Provide the (X, Y) coordinate of the cell's center where the given text is located.  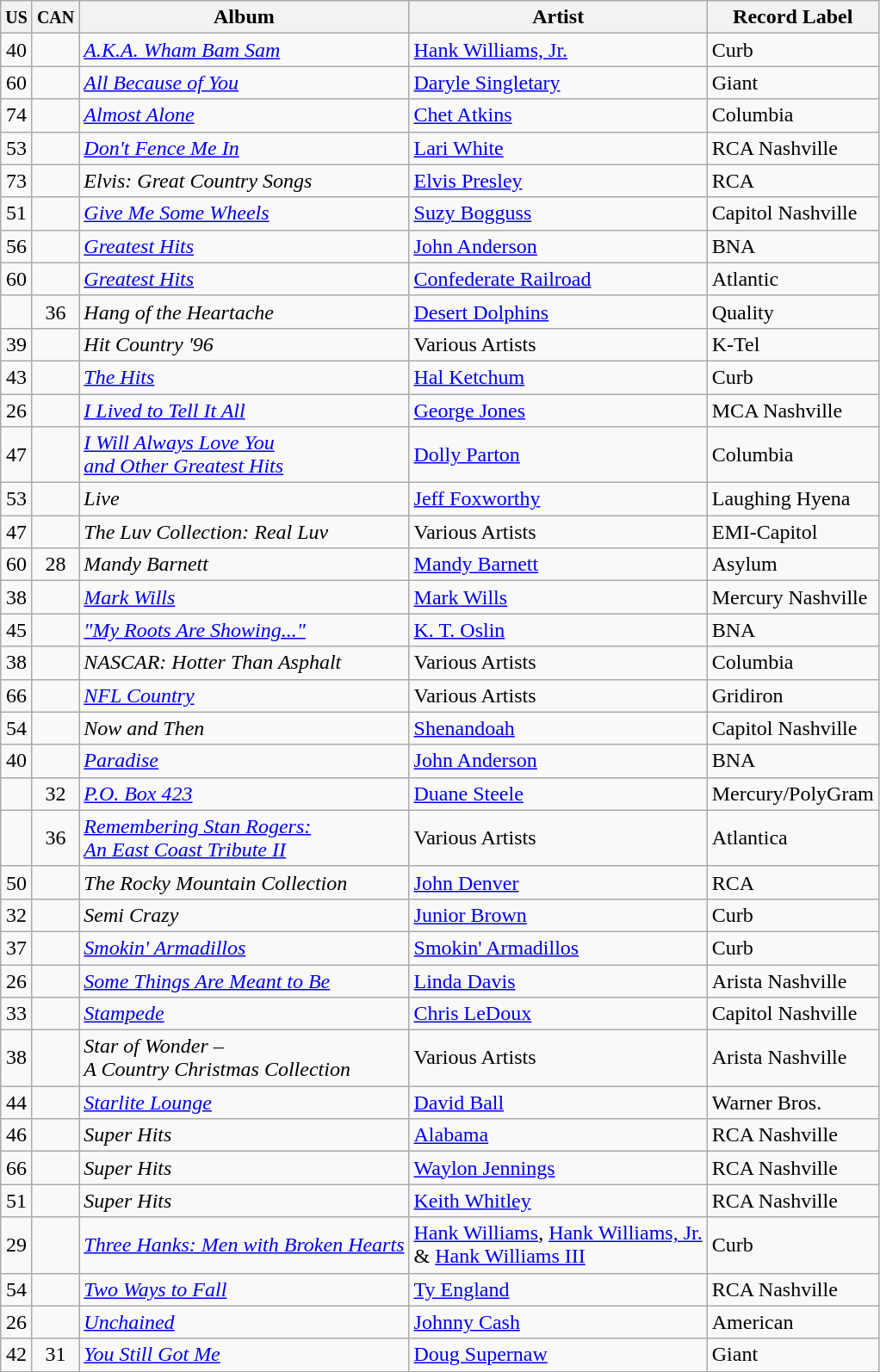
Record Label (792, 17)
CAN (55, 17)
Elvis Presley (558, 181)
43 (17, 377)
39 (17, 344)
Album (245, 17)
Asylum (792, 565)
Hank Williams, Hank Williams, Jr.& Hank Williams III (558, 1245)
All Because of You (245, 83)
US (17, 17)
Laughing Hyena (792, 499)
28 (55, 565)
Remembering Stan Rogers:An East Coast Tribute II (245, 838)
David Ball (558, 1103)
NFL Country (245, 695)
The Luv Collection: Real Luv (245, 532)
You Still Got Me (245, 1355)
Warner Bros. (792, 1103)
45 (17, 630)
Waylon Jennings (558, 1168)
31 (55, 1355)
Unchained (245, 1322)
Elvis: Great Country Songs (245, 181)
Some Things Are Meant to Be (245, 980)
A.K.A. Wham Bam Sam (245, 50)
Don't Fence Me In (245, 148)
42 (17, 1355)
Semi Crazy (245, 915)
Ty England (558, 1289)
"My Roots Are Showing..." (245, 630)
Johnny Cash (558, 1322)
37 (17, 948)
MCA Nashville (792, 411)
George Jones (558, 411)
Chet Atkins (558, 115)
Hal Ketchum (558, 377)
Atlantica (792, 838)
Stampede (245, 1014)
Artist (558, 17)
Keith Whitley (558, 1201)
Alabama (558, 1135)
Daryle Singletary (558, 83)
Duane Steele (558, 794)
EMI-Capitol (792, 532)
NASCAR: Hotter Than Asphalt (245, 663)
Two Ways to Fall (245, 1289)
Shenandoah (558, 728)
Jeff Foxworthy (558, 499)
P.O. Box 423 (245, 794)
Starlite Lounge (245, 1103)
The Hits (245, 377)
Star of Wonder –A Country Christmas Collection (245, 1059)
Gridiron (792, 695)
50 (17, 882)
Confederate Railroad (558, 279)
I Will Always Love Youand Other Greatest Hits (245, 454)
The Rocky Mountain Collection (245, 882)
Suzy Bogguss (558, 213)
Live (245, 499)
73 (17, 181)
29 (17, 1245)
Paradise (245, 761)
Hit Country '96 (245, 344)
American (792, 1322)
56 (17, 246)
33 (17, 1014)
44 (17, 1103)
Dolly Parton (558, 454)
Hank Williams, Jr. (558, 50)
46 (17, 1135)
Linda Davis (558, 980)
Mercury/PolyGram (792, 794)
Chris LeDoux (558, 1014)
Quality (792, 312)
K-Tel (792, 344)
John Denver (558, 882)
I Lived to Tell It All (245, 411)
Three Hanks: Men with Broken Hearts (245, 1245)
Now and Then (245, 728)
K. T. Oslin (558, 630)
Mercury Nashville (792, 597)
Lari White (558, 148)
74 (17, 115)
Atlantic (792, 279)
Hang of the Heartache (245, 312)
Doug Supernaw (558, 1355)
Junior Brown (558, 915)
Desert Dolphins (558, 312)
Almost Alone (245, 115)
Give Me Some Wheels (245, 213)
